Extract the (x, y) coordinate from the center of the cell holding the provided text.  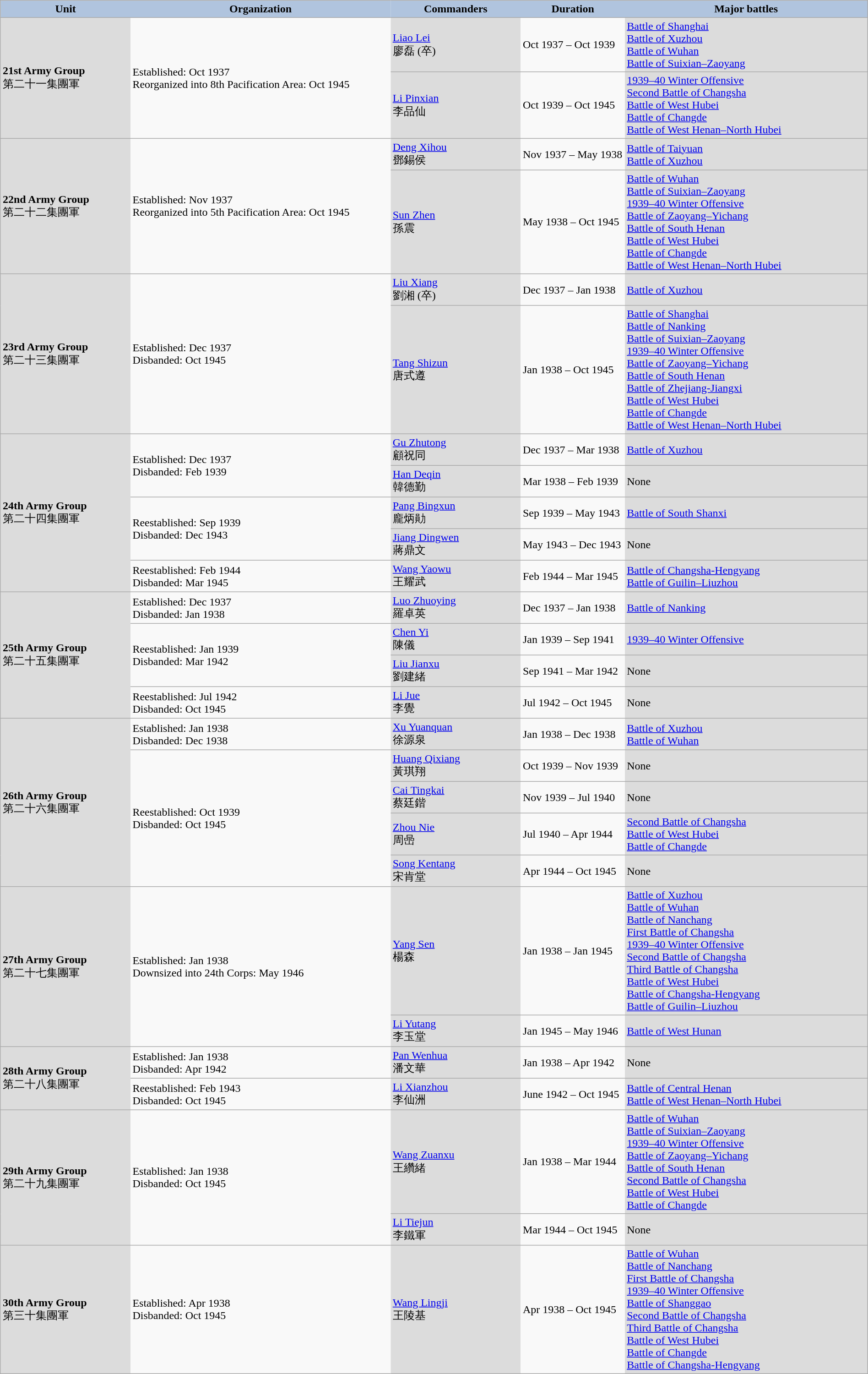
Second Battle of Changsha Battle of West Hubei Battle of Changde (746, 834)
Established: Jan 1938 Disbanded: Oct 1945 (260, 1178)
Duration (572, 9)
Liu Xiang 劉湘 (卒) (456, 289)
Chen Yi 陳儀 (456, 639)
May 1938 – Oct 1945 (572, 222)
Nov 1939 – Jul 1940 (572, 797)
26th Army Group 第二十六集團軍 (65, 802)
Reestablished: Feb 1944 Disbanded: Mar 1945 (260, 576)
Wang Zuanxu 王纘緒 (456, 1161)
Jan 1939 – Sep 1941 (572, 639)
Zhou Nie 周喦 (456, 834)
Battle of Shanghai Battle of Xuzhou Battle of Wuhan Battle of Suixian–Zaoyang (746, 44)
Jan 1938 – Mar 1944 (572, 1161)
Established: Jan 1938 Disbanded: Apr 1942 (260, 1063)
Dec 1937 – Mar 1938 (572, 450)
21st Army Group 第二十一集團軍 (65, 78)
Established: Apr 1938 Disbanded: Oct 1945 (260, 1309)
Apr 1944 – Oct 1945 (572, 871)
Jan 1938 – Oct 1945 (572, 370)
Oct 1939 – Oct 1945 (572, 105)
Li Tiejun 李鐵軍 (456, 1229)
Han Deqin 韓德勤 (456, 481)
Feb 1944 – Mar 1945 (572, 576)
Song Kentang 宋肯堂 (456, 871)
Organization (260, 9)
Mar 1944 – Oct 1945 (572, 1229)
Sep 1941 – Mar 1942 (572, 671)
Battle of Changsha-Hengyang Battle of Guilin–Liuzhou (746, 576)
Huang Qixiang 黃琪翔 (456, 766)
25th Army Group 第二十五集團軍 (65, 655)
Deng Xihou 鄧錫侯 (456, 154)
Liu Jianxu 劉建緒 (456, 671)
Cai Tingkai 蔡廷鍇 (456, 797)
Li Xianzhou 李仙洲 (456, 1094)
Pan Wenhua 潘文華 (456, 1063)
Sep 1939 – May 1943 (572, 513)
23rd Army Group 第二十三集團軍 (65, 354)
24th Army Group 第二十四集團軍 (65, 513)
Reestablished: Sep 1939 Disbanded: Dec 1943 (260, 529)
Pang Bingxun 龐炳勛 (456, 513)
Established: Nov 1937 Reorganized into 5th Pacification Area: Oct 1945 (260, 206)
Established: Oct 1937 Reorganized into 8th Pacification Area: Oct 1945 (260, 78)
Reestablished: Jan 1939 Disbanded: Mar 1942 (260, 655)
27th Army Group 第二十七集團軍 (65, 967)
Commanders (456, 9)
Battle of Xuzhou Battle of Wuhan (746, 734)
Jan 1945 – May 1946 (572, 1030)
Liao Lei 廖磊 (卒) (456, 44)
Yang Sen 楊森 (456, 951)
Xu Yuanquan 徐源泉 (456, 734)
Oct 1939 – Nov 1939 (572, 766)
Established: Dec 1937 Disbanded: Jan 1938 (260, 607)
22nd Army Group 第二十二集團軍 (65, 206)
Oct 1937 – Oct 1939 (572, 44)
Jan 1938 – Dec 1938 (572, 734)
Established: Dec 1937 Disbanded: Oct 1945 (260, 354)
Battle of South Shanxi (746, 513)
Wang Lingji 王陵基 (456, 1309)
Sun Zhen 孫震 (456, 222)
Jul 1940 – Apr 1944 (572, 834)
28th Army Group 第二十八集團軍 (65, 1078)
Battle of West Hunan (746, 1030)
Battle of Nanking (746, 607)
1939–40 Winter Offensive (746, 639)
Li Jue 李覺 (456, 703)
Battle of Central Henan Battle of West Henan–North Hubei (746, 1094)
1939–40 Winter Offensive Second Battle of Changsha Battle of West Hubei Battle of Changde Battle of West Henan–North Hubei (746, 105)
Jul 1942 – Oct 1945 (572, 703)
Apr 1938 – Oct 1945 (572, 1309)
Li Yutang 李玉堂 (456, 1030)
Established: Jan 1938 Downsized into 24th Corps: May 1946 (260, 967)
Tang Shizun 唐式遵 (456, 370)
Major battles (746, 9)
Established: Dec 1937 Disbanded: Feb 1939 (260, 465)
30th Army Group 第三十集團軍 (65, 1309)
May 1943 – Dec 1943 (572, 544)
Li Pinxian 李品仙 (456, 105)
Mar 1938 – Feb 1939 (572, 481)
Established: Jan 1938 Disbanded: Dec 1938 (260, 734)
Jiang Dingwen 蔣鼎文 (456, 544)
Jan 1938 – Jan 1945 (572, 951)
Unit (65, 9)
Luo Zhuoying 羅卓英 (456, 607)
Gu Zhutong 顧祝同 (456, 450)
Reestablished: Jul 1942 Disbanded: Oct 1945 (260, 703)
Reestablished: Feb 1943 Disbanded: Oct 1945 (260, 1094)
June 1942 – Oct 1945 (572, 1094)
Nov 1937 – May 1938 (572, 154)
Reestablished: Oct 1939 Disbanded: Oct 1945 (260, 818)
Battle of Taiyuan Battle of Xuzhou (746, 154)
29th Army Group 第二十九集團軍 (65, 1178)
Jan 1938 – Apr 1942 (572, 1063)
Wang Yaowu 王耀武 (456, 576)
